Output the (X, Y) coordinate of the center of the cell containing the given text.  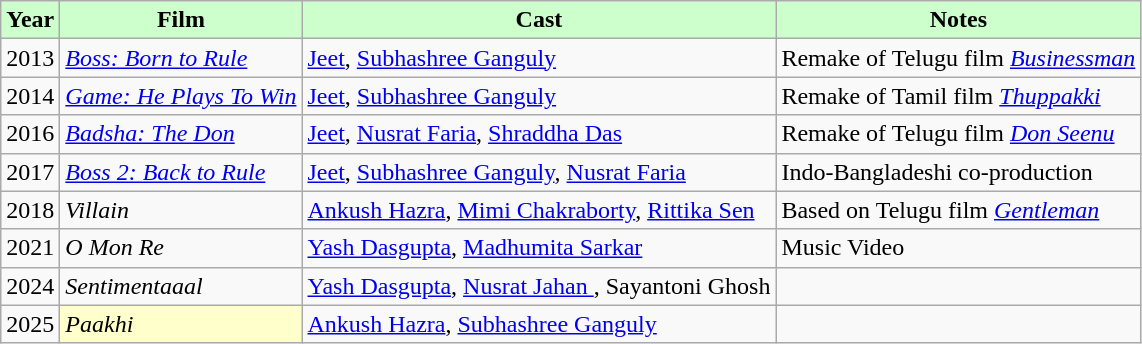
Film (181, 20)
Paakhi (181, 324)
2025 (30, 324)
Jeet, Nusrat Faria, Shraddha Das (539, 134)
Based on Telugu film Gentleman (958, 210)
2016 (30, 134)
Villain (181, 210)
Ankush Hazra, Subhashree Ganguly (539, 324)
2014 (30, 96)
Yash Dasgupta, Nusrat Jahan , Sayantoni Ghosh (539, 286)
2024 (30, 286)
2017 (30, 172)
2021 (30, 248)
Yash Dasgupta, Madhumita Sarkar (539, 248)
Ankush Hazra, Mimi Chakraborty, Rittika Sen (539, 210)
2018 (30, 210)
Cast (539, 20)
Remake of Telugu film Don Seenu (958, 134)
Jeet, Subhashree Ganguly, Nusrat Faria (539, 172)
Remake of Telugu film Businessman (958, 58)
Game: He Plays To Win (181, 96)
O Mon Re (181, 248)
Badsha: The Don (181, 134)
2013 (30, 58)
Year (30, 20)
Notes (958, 20)
Sentimentaaal (181, 286)
Boss 2: Back to Rule (181, 172)
Remake of Tamil film Thuppakki (958, 96)
Music Video (958, 248)
Boss: Born to Rule (181, 58)
Indo-Bangladeshi co-production (958, 172)
